Scan for the cell matching the given text and deliver its (x, y) coordinate at center. 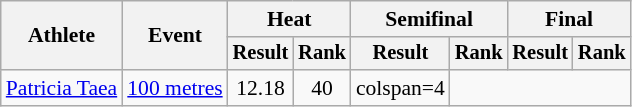
Semifinal (430, 19)
Event (174, 36)
40 (322, 88)
colspan=4 (400, 88)
Heat (290, 19)
Patricia Taea (62, 88)
12.18 (261, 88)
Final (568, 19)
Athlete (62, 36)
100 metres (174, 88)
